Determine the [X, Y] coordinate at the center of the cell enclosing the given text.  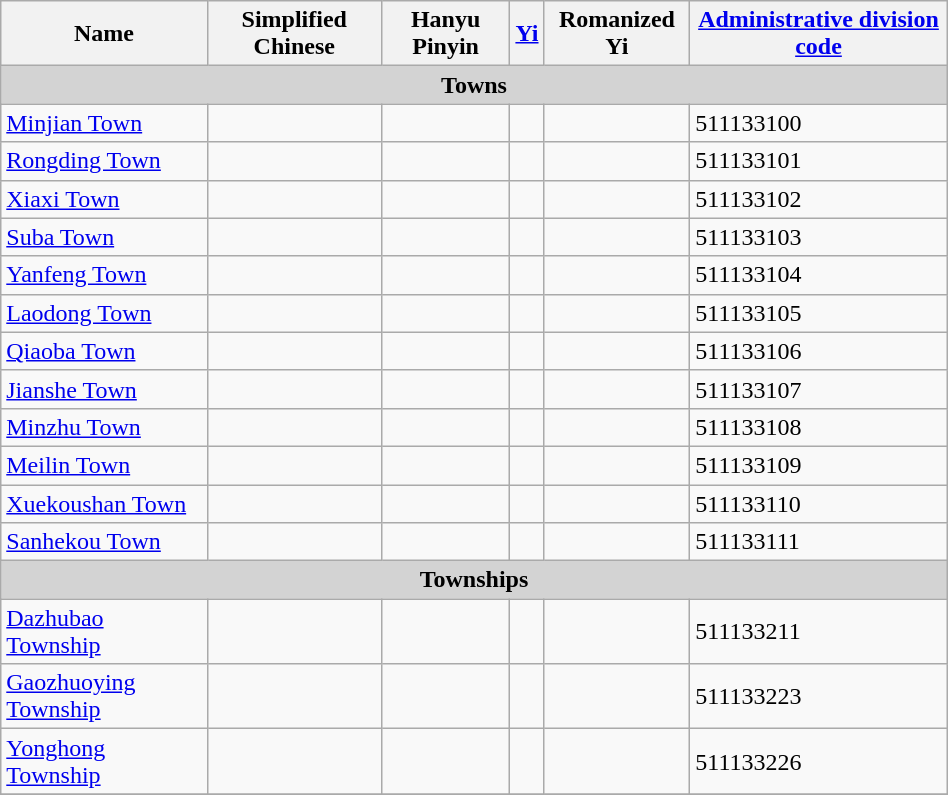
511133104 [818, 275]
Minjian Town [104, 123]
Administrative division code [818, 34]
511133111 [818, 542]
Hanyu Pinyin [446, 34]
511133110 [818, 503]
Xiaxi Town [104, 199]
Yi [527, 34]
Gaozhuoying Township [104, 696]
511133108 [818, 427]
511133102 [818, 199]
511133103 [818, 237]
Rongding Town [104, 161]
511133109 [818, 465]
511133223 [818, 696]
511133107 [818, 389]
511133106 [818, 351]
Romanized Yi [617, 34]
511133226 [818, 762]
Simplified Chinese [294, 34]
Minzhu Town [104, 427]
Yanfeng Town [104, 275]
511133105 [818, 313]
Xuekoushan Town [104, 503]
Meilin Town [104, 465]
Laodong Town [104, 313]
511133101 [818, 161]
Dazhubao Township [104, 632]
Towns [474, 85]
Jianshe Town [104, 389]
Yonghong Township [104, 762]
Sanhekou Town [104, 542]
511133100 [818, 123]
Townships [474, 580]
511133211 [818, 632]
Suba Town [104, 237]
Name [104, 34]
Qiaoba Town [104, 351]
